Identify which cell holds the provided text, then report its [x, y] central coordinate. 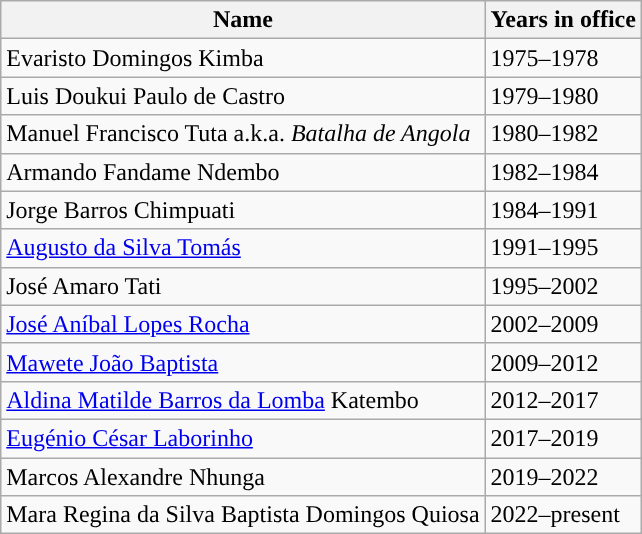
1991–1995 [563, 248]
2002–2009 [563, 324]
Augusto da Silva Tomás [243, 248]
Name [243, 20]
José Aníbal Lopes Rocha [243, 324]
Mawete João Baptista [243, 362]
1975–1978 [563, 58]
Eugénio César Laborinho [243, 438]
Marcos Alexandre Nhunga [243, 477]
2022–present [563, 515]
Manuel Francisco Tuta a.k.a. Batalha de Angola [243, 134]
1984–1991 [563, 210]
1995–2002 [563, 286]
Mara Regina da Silva Baptista Domingos Quiosa [243, 515]
José Amaro Tati [243, 286]
1979–1980 [563, 96]
2012–2017 [563, 400]
Luis Doukui Paulo de Castro [243, 96]
Evaristo Domingos Kimba [243, 58]
1982–1984 [563, 172]
Years in office [563, 20]
Aldina Matilde Barros da Lomba Katembo [243, 400]
2009–2012 [563, 362]
2017–2019 [563, 438]
Jorge Barros Chimpuati [243, 210]
1980–1982 [563, 134]
2019–2022 [563, 477]
Armando Fandame Ndembo [243, 172]
